Provide the (X, Y) coordinate of the cell's center where the given text is located.  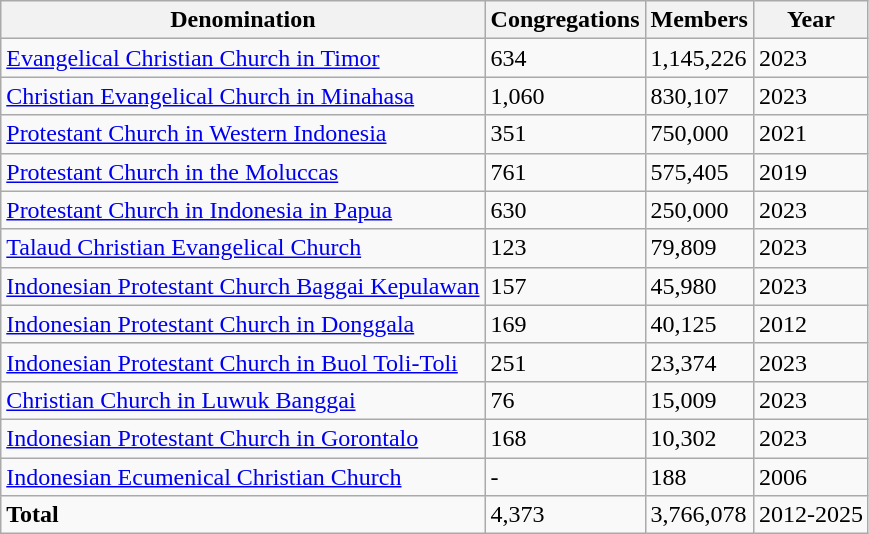
251 (565, 362)
40,125 (699, 324)
- (565, 477)
634 (565, 58)
2006 (810, 477)
830,107 (699, 96)
Protestant Church in Western Indonesia (243, 134)
Christian Church in Luwuk Banggai (243, 400)
1,060 (565, 96)
Christian Evangelical Church in Minahasa (243, 96)
79,809 (699, 248)
2021 (810, 134)
Protestant Church in the Moluccas (243, 172)
351 (565, 134)
Total (243, 515)
1,145,226 (699, 58)
Indonesian Protestant Church in Buol Toli-Toli (243, 362)
2019 (810, 172)
250,000 (699, 210)
2012 (810, 324)
Members (699, 20)
750,000 (699, 134)
23,374 (699, 362)
15,009 (699, 400)
Talaud Christian Evangelical Church (243, 248)
188 (699, 477)
45,980 (699, 286)
575,405 (699, 172)
123 (565, 248)
Indonesian Protestant Church in Gorontalo (243, 438)
Indonesian Ecumenical Christian Church (243, 477)
2012-2025 (810, 515)
Congregations (565, 20)
630 (565, 210)
Indonesian Protestant Church Baggai Kepulawan (243, 286)
76 (565, 400)
4,373 (565, 515)
168 (565, 438)
Indonesian Protestant Church in Donggala (243, 324)
Protestant Church in Indonesia in Papua (243, 210)
3,766,078 (699, 515)
10,302 (699, 438)
Denomination (243, 20)
169 (565, 324)
Year (810, 20)
157 (565, 286)
Evangelical Christian Church in Timor (243, 58)
761 (565, 172)
